Determine the [X, Y] coordinate at the center of the cell enclosing the given text.  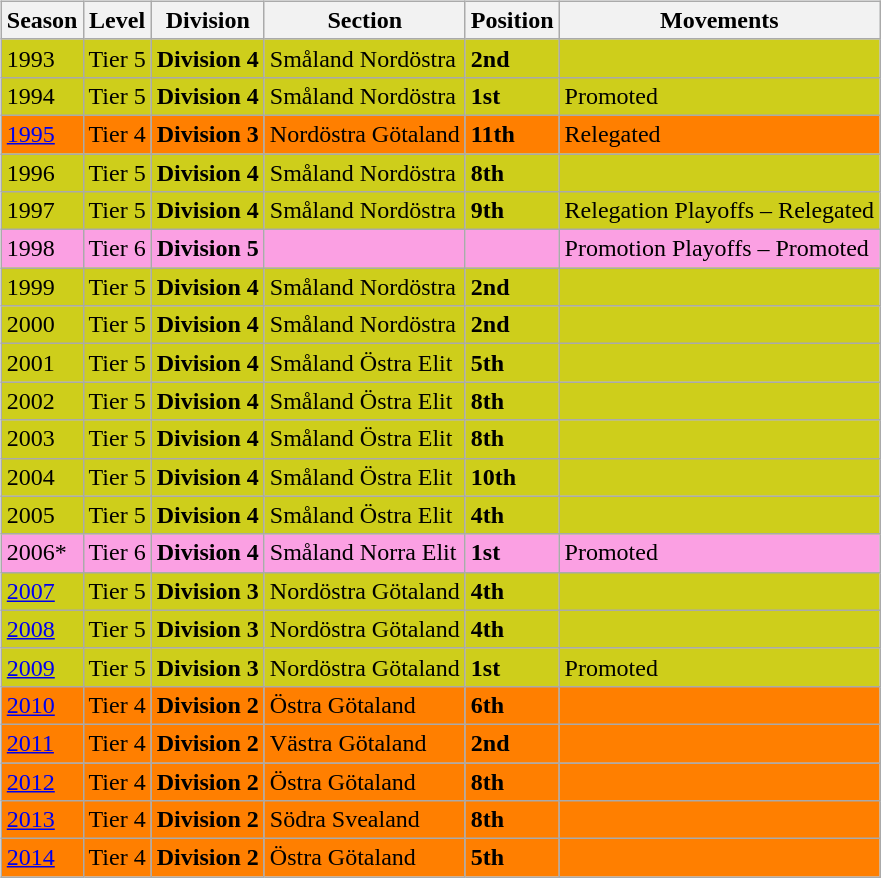
2006* [42, 553]
1997 [42, 211]
2010 [42, 705]
2004 [42, 477]
10th [512, 477]
1999 [42, 287]
1998 [42, 249]
1995 [42, 134]
2001 [42, 363]
9th [512, 211]
2014 [42, 858]
2008 [42, 629]
Division 5 [208, 249]
Västra Götaland [364, 743]
2005 [42, 515]
Småland Norra Elit [364, 553]
2012 [42, 781]
1994 [42, 96]
Level [117, 20]
2003 [42, 439]
Position [512, 20]
Movements [720, 20]
6th [512, 705]
Promotion Playoffs – Promoted [720, 249]
Relegation Playoffs – Relegated [720, 211]
1996 [42, 173]
Season [42, 20]
2013 [42, 820]
1993 [42, 58]
2011 [42, 743]
2000 [42, 325]
2009 [42, 667]
Relegated [720, 134]
Section [364, 20]
Södra Svealand [364, 820]
2002 [42, 401]
Division [208, 20]
2007 [42, 591]
11th [512, 134]
